Return the [x, y] coordinate for the center point of the cell that contains the specified text.  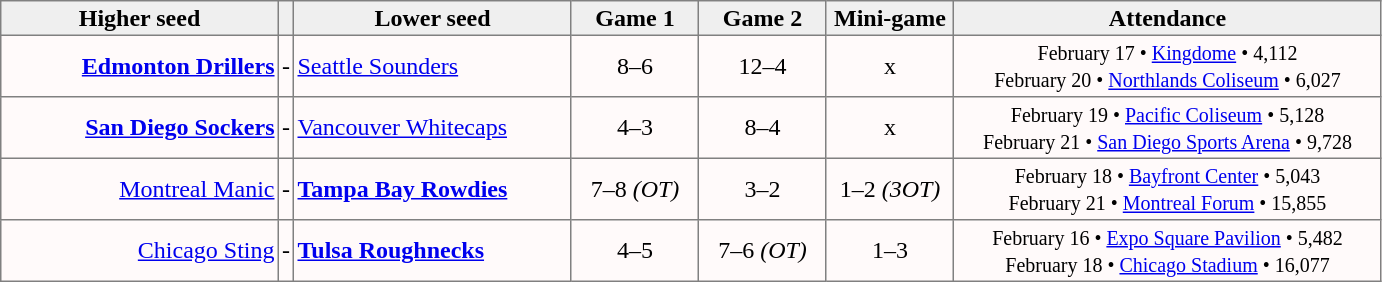
Chicago Sting [140, 251]
4–5 [635, 251]
1–2 (3OT) [890, 189]
3–2 [763, 189]
Tampa Bay Rowdies [433, 189]
Vancouver Whitecaps [433, 128]
Attendance [1168, 18]
1–3 [890, 251]
February 18 • Bayfront Center • 5,043February 21 • Montreal Forum • 15,855 [1168, 189]
Montreal Manic [140, 189]
San Diego Sockers [140, 128]
February 19 • Pacific Coliseum • 5,128February 21 • San Diego Sports Arena • 9,728 [1168, 128]
February 16 • Expo Square Pavilion • 5,482February 18 • Chicago Stadium • 16,077 [1168, 251]
7–6 (OT) [763, 251]
Tulsa Roughnecks [433, 251]
Lower seed [433, 18]
8–4 [763, 128]
4–3 [635, 128]
Mini-game [890, 18]
8–6 [635, 66]
12–4 [763, 66]
7–8 (OT) [635, 189]
Game 1 [635, 18]
Edmonton Drillers [140, 66]
Seattle Sounders [433, 66]
February 17 • Kingdome • 4,112February 20 • Northlands Coliseum • 6,027 [1168, 66]
Game 2 [763, 18]
Higher seed [140, 18]
